Pinpoint the cell where the given text exists, returning its [x, y] midpoint coordinate. 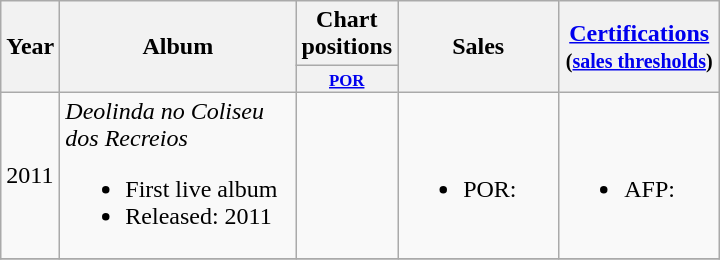
Certifications(sales thresholds) [640, 46]
AFP: [640, 176]
Deolinda no Coliseu dos RecreiosFirst live albumReleased: 2011 [178, 176]
2011 [30, 176]
Album [178, 46]
Sales [478, 46]
Chart positions [347, 34]
POR [347, 79]
POR: [478, 176]
Year [30, 46]
